Capture the cell that displays the provided text and extract its [x, y] central coordinate. 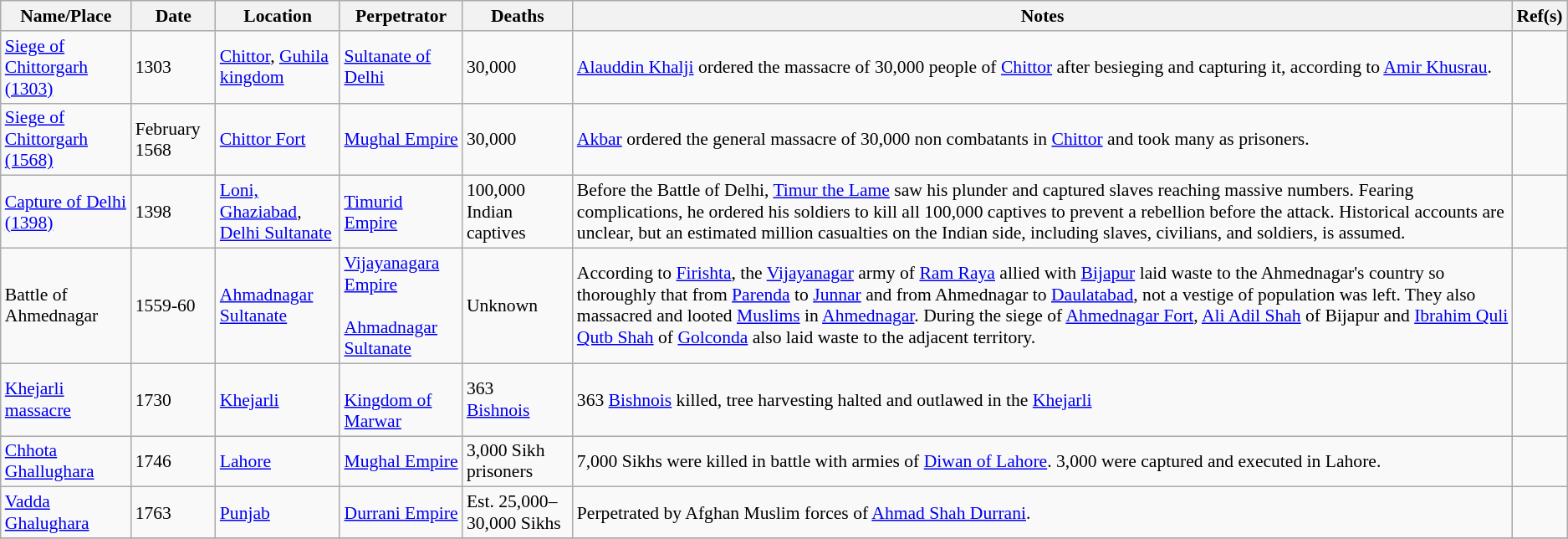
1559-60 [174, 306]
Name/Place [66, 16]
Vijayanagara EmpireAhmadnagar Sultanate [401, 306]
February 1568 [174, 139]
Sultanate of Delhi [401, 67]
1763 [174, 512]
1398 [174, 213]
Chittor Fort [278, 139]
1730 [174, 400]
100,000 Indian captives [518, 213]
Durrani Empire [401, 512]
Punjab [278, 512]
Khejarli massacre [66, 400]
363Bishnois [518, 400]
363 Bishnois killed, tree harvesting halted and outlawed in the Khejarli [1043, 400]
Kingdom of Marwar [401, 400]
Unknown [518, 306]
Khejarli [278, 400]
Chhota Ghallughara [66, 462]
Vadda Ghalughara [66, 512]
3,000 Sikh prisoners [518, 462]
1746 [174, 462]
Ahmadnagar Sultanate [278, 306]
7,000 Sikhs were killed in battle with armies of Diwan of Lahore. 3,000 were captured and executed in Lahore. [1043, 462]
Perpetrated by Afghan Muslim forces of Ahmad Shah Durrani. [1043, 512]
Est. 25,000–30,000 Sikhs [518, 512]
Battle of Ahmednagar [66, 306]
Alauddin Khalji ordered the massacre of 30,000 people of Chittor after besieging and capturing it, according to Amir Khusrau. [1043, 67]
1303 [174, 67]
Ref(s) [1539, 16]
Loni, Ghaziabad, Delhi Sultanate [278, 213]
Timurid Empire [401, 213]
Deaths [518, 16]
Akbar ordered the general massacre of 30,000 non combatants in Chittor and took many as prisoners. [1043, 139]
Date [174, 16]
Chittor, Guhila kingdom [278, 67]
Siege of Chittorgarh (1303) [66, 67]
Location [278, 16]
Notes [1043, 16]
Perpetrator [401, 16]
Lahore [278, 462]
Capture of Delhi (1398) [66, 213]
Siege of Chittorgarh (1568) [66, 139]
